Return the (X, Y) coordinate for the center point of the cell that contains the specified text.  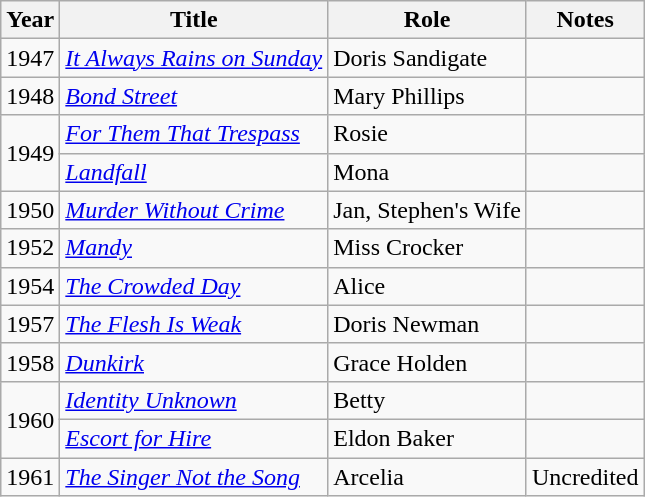
Murder Without Crime (194, 210)
Year (30, 20)
Dunkirk (194, 362)
1960 (30, 419)
Rosie (428, 134)
Role (428, 20)
Uncredited (585, 477)
1957 (30, 324)
Doris Newman (428, 324)
1949 (30, 153)
Eldon Baker (428, 438)
Grace Holden (428, 362)
Identity Unknown (194, 400)
The Singer Not the Song (194, 477)
1952 (30, 248)
The Flesh Is Weak (194, 324)
1947 (30, 58)
1954 (30, 286)
Escort for Hire (194, 438)
1961 (30, 477)
Arcelia (428, 477)
Doris Sandigate (428, 58)
Notes (585, 20)
Landfall (194, 172)
1958 (30, 362)
Alice (428, 286)
Bond Street (194, 96)
Mandy (194, 248)
Title (194, 20)
The Crowded Day (194, 286)
Mary Phillips (428, 96)
It Always Rains on Sunday (194, 58)
Mona (428, 172)
For Them That Trespass (194, 134)
1948 (30, 96)
Miss Crocker (428, 248)
Jan, Stephen's Wife (428, 210)
Betty (428, 400)
1950 (30, 210)
